Identify which cell holds the provided text, then report its (x, y) central coordinate. 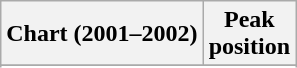
Chart (2001–2002) (102, 34)
Peakposition (249, 34)
